Search for the cell housing the specified text and yield its (X, Y) center coordinate. 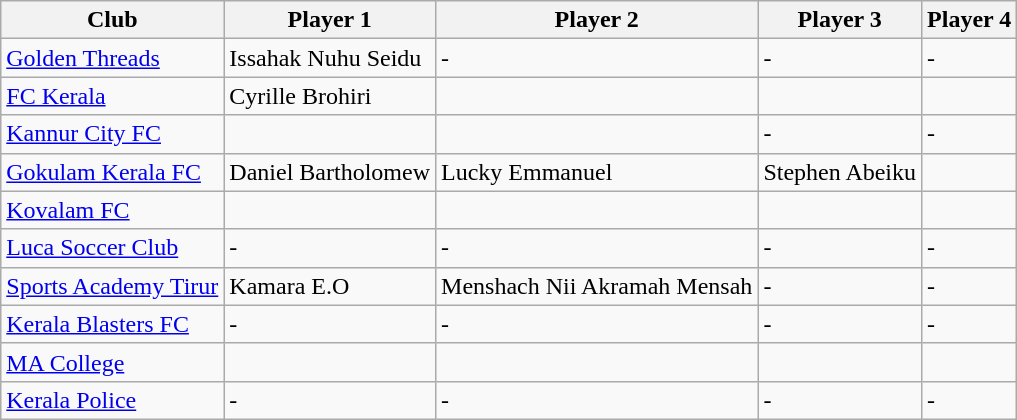
Kamara E.O (330, 286)
Kerala Police (112, 400)
Menshach Nii Akramah Mensah (597, 286)
Cyrille Brohiri (330, 96)
Sports Academy Tirur (112, 286)
Luca Soccer Club (112, 248)
Kannur City FC (112, 134)
Club (112, 20)
Kovalam FC (112, 210)
Player 1 (330, 20)
Daniel Bartholomew (330, 172)
FC Kerala (112, 96)
Player 4 (970, 20)
Golden Threads (112, 58)
MA College (112, 362)
Gokulam Kerala FC (112, 172)
Player 3 (840, 20)
Player 2 (597, 20)
Issahak Nuhu Seidu (330, 58)
Kerala Blasters FC (112, 324)
Lucky Emmanuel (597, 172)
Stephen Abeiku (840, 172)
